Locate the cell with the specified text and output its [x, y] center coordinate. 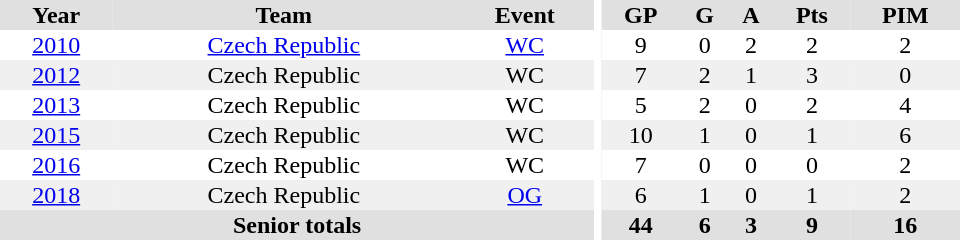
4 [905, 105]
PIM [905, 15]
A [752, 15]
Year [56, 15]
5 [641, 105]
2013 [56, 105]
Pts [812, 15]
2016 [56, 165]
2018 [56, 195]
2015 [56, 135]
Senior totals [297, 225]
2012 [56, 75]
GP [641, 15]
16 [905, 225]
OG [524, 195]
10 [641, 135]
G [705, 15]
44 [641, 225]
Team [284, 15]
2010 [56, 45]
Event [524, 15]
